Locate the cell with the specified text and output its (x, y) center coordinate. 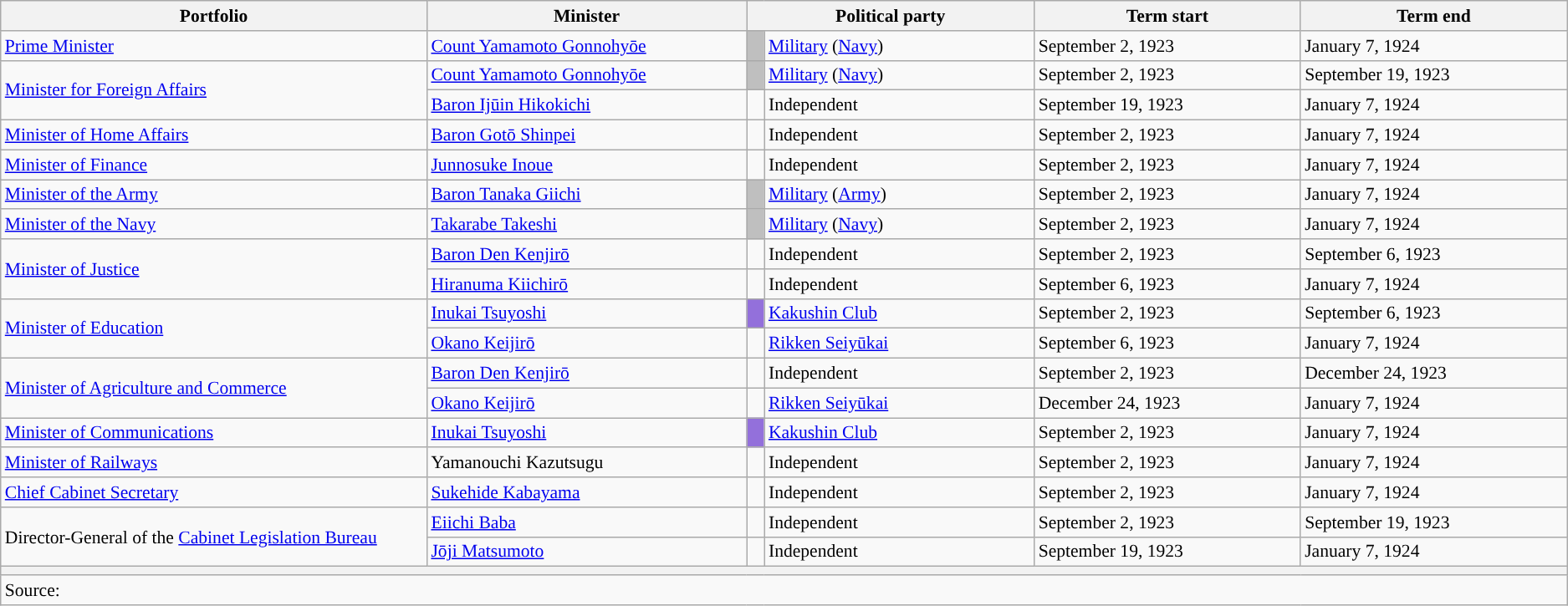
Minister of Education (214, 328)
Minister of Justice (214, 269)
Term end (1433, 16)
Baron Ijūin Hikokichi (586, 105)
Term start (1167, 16)
Junnosuke Inoue (586, 165)
Chief Cabinet Secretary (214, 492)
Political party (891, 16)
Takarabe Takeshi (586, 225)
Minister of Agriculture and Commerce (214, 388)
Minister (586, 16)
Minister of the Army (214, 195)
Hiranuma Kiichirō (586, 284)
Eiichi Baba (586, 522)
Director-General of the Cabinet Legislation Bureau (214, 537)
Minister of Finance (214, 165)
Minister of the Navy (214, 225)
Minister of Home Affairs (214, 135)
Minister of Railways (214, 463)
Minister for Foreign Affairs (214, 90)
Minister of Communications (214, 433)
Portfolio (214, 16)
Military (Army) (900, 195)
Jōji Matsumoto (586, 552)
Baron Tanaka Giichi (586, 195)
Prime Minister (214, 46)
Source: (784, 590)
Baron Gotō Shinpei (586, 135)
Yamanouchi Kazutsugu (586, 463)
Sukehide Kabayama (586, 492)
